Return [x, y] of the center of cell containing provided text 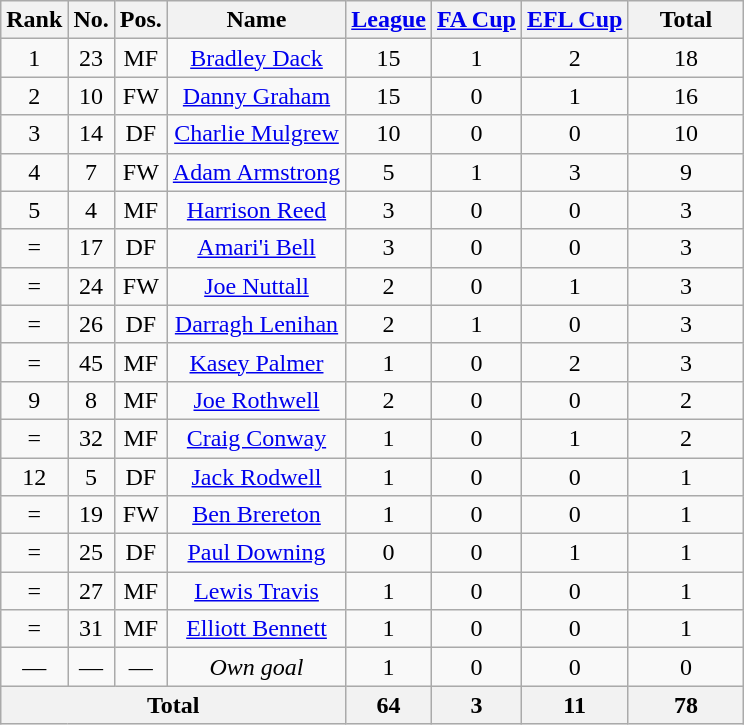
Bradley Dack [256, 58]
18 [686, 58]
Lewis Travis [256, 591]
32 [91, 438]
19 [91, 515]
Ben Brereton [256, 515]
14 [91, 134]
8 [91, 400]
Joe Rothwell [256, 400]
No. [91, 20]
Kasey Palmer [256, 362]
Danny Graham [256, 96]
Paul Downing [256, 553]
Pos. [140, 20]
Amari'i Bell [256, 248]
11 [574, 705]
Jack Rodwell [256, 477]
Darragh Lenihan [256, 324]
31 [91, 629]
27 [91, 591]
Name [256, 20]
24 [91, 286]
64 [389, 705]
EFL Cup [574, 20]
League [389, 20]
25 [91, 553]
45 [91, 362]
Own goal [256, 667]
Adam Armstrong [256, 172]
Charlie Mulgrew [256, 134]
Joe Nuttall [256, 286]
17 [91, 248]
78 [686, 705]
Harrison Reed [256, 210]
16 [686, 96]
12 [34, 477]
26 [91, 324]
FA Cup [476, 20]
Craig Conway [256, 438]
Rank [34, 20]
23 [91, 58]
7 [91, 172]
Elliott Bennett [256, 629]
